Identify which cell holds the provided text, then report its (x, y) central coordinate. 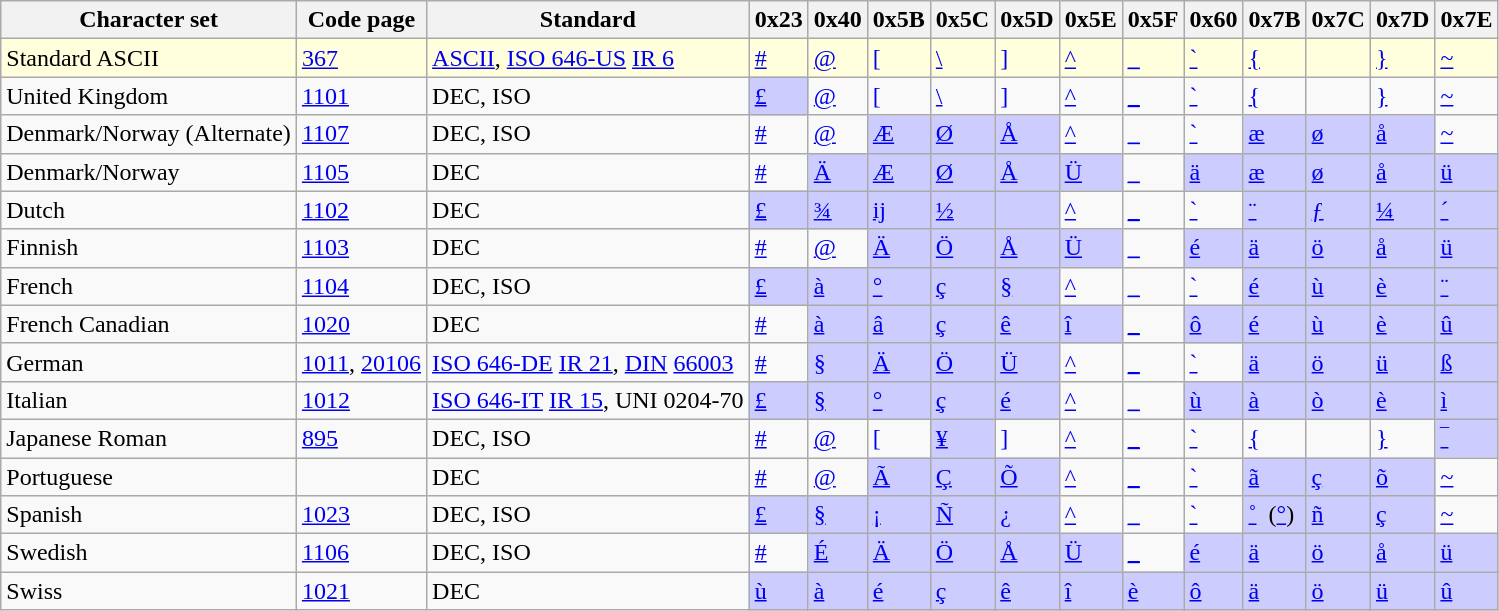
1023 (361, 515)
1106 (361, 553)
1102 (361, 210)
0x7B (1274, 20)
1104 (361, 286)
Denmark/Norway (149, 172)
895 (361, 438)
Finnish (149, 248)
1103 (361, 248)
0x60 (1214, 20)
¾ (838, 210)
ISO 646-DE IR 21, DIN 66003 (588, 362)
¡ (898, 515)
French (149, 286)
United Kingdom (149, 96)
Swiss (149, 591)
0x5E (1090, 20)
1011, 20106 (361, 362)
ƒ (1338, 210)
Spanish (149, 515)
ì (1466, 400)
1107 (361, 134)
0x5C (962, 20)
½ (962, 210)
‾ (1466, 438)
Standard (588, 20)
¥ (962, 438)
0x40 (838, 20)
0x7D (1402, 20)
ĳ (898, 210)
É (838, 553)
367 (361, 58)
0x5D (1027, 20)
0x5F (1153, 20)
¼ (1402, 210)
1021 (361, 591)
1020 (361, 324)
Ç (962, 477)
1105 (361, 172)
0x23 (778, 20)
Italian (149, 400)
Denmark/Norway (Alternate) (149, 134)
ò (1338, 400)
Character set (149, 20)
Code page (361, 20)
õ (1402, 477)
Swedish (149, 553)
Ñ (962, 515)
French Canadian (149, 324)
ã (1274, 477)
0x7E (1466, 20)
Õ (1027, 477)
Standard ASCII (149, 58)
1012 (361, 400)
0x7C (1338, 20)
Dutch (149, 210)
Portuguese (149, 477)
´ (1466, 210)
Japanese Roman (149, 438)
¿ (1027, 515)
0x5B (898, 20)
ISO 646-IT IR 15, UNI 0204-70 (588, 400)
â (898, 324)
1101 (361, 96)
˚ (°) (1274, 515)
ñ (1338, 515)
ß (1466, 362)
ASCII, ISO 646-US IR 6 (588, 58)
Ã (898, 477)
German (149, 362)
